Return the [X, Y] coordinate for the center point of the cell that contains the specified text.  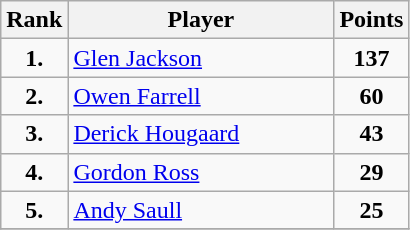
137 [372, 58]
2. [34, 96]
3. [34, 134]
Derick Hougaard [201, 134]
4. [34, 172]
5. [34, 210]
Andy Saull [201, 210]
Rank [34, 20]
43 [372, 134]
25 [372, 210]
1. [34, 58]
Glen Jackson [201, 58]
Points [372, 20]
Player [201, 20]
Gordon Ross [201, 172]
29 [372, 172]
60 [372, 96]
Owen Farrell [201, 96]
